Extract the [X, Y] coordinate from the center of the cell holding the provided text.  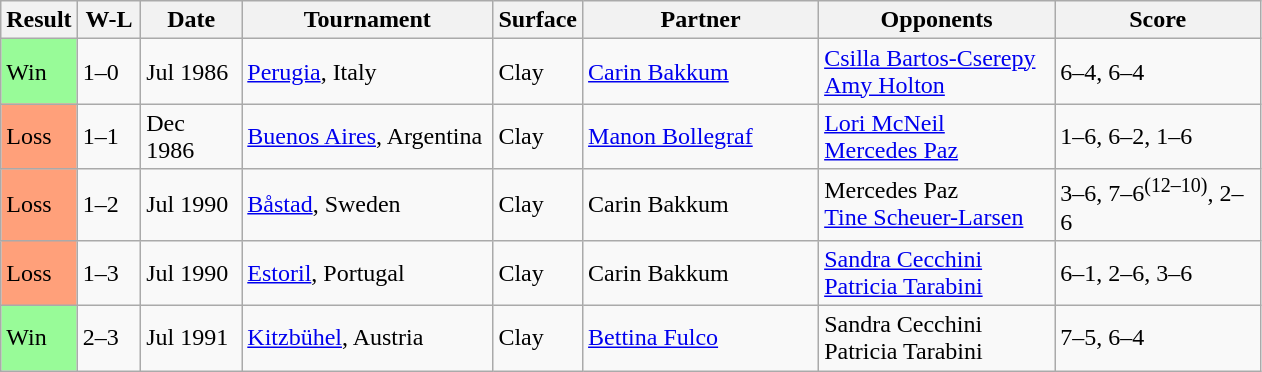
Score [1158, 20]
Result [39, 20]
1–6, 6–2, 1–6 [1158, 136]
Mercedes Paz Tine Scheuer-Larsen [937, 205]
Buenos Aires, Argentina [368, 136]
Dec 1986 [192, 136]
Bettina Fulco [701, 338]
Date [192, 20]
Estoril, Portugal [368, 272]
7–5, 6–4 [1158, 338]
3–6, 7–6(12–10), 2–6 [1158, 205]
6–4, 6–4 [1158, 72]
Kitzbühel, Austria [368, 338]
Båstad, Sweden [368, 205]
Partner [701, 20]
Csilla Bartos-Cserepy Amy Holton [937, 72]
1–3 [109, 272]
1–1 [109, 136]
Jul 1991 [192, 338]
Jul 1986 [192, 72]
Opponents [937, 20]
Perugia, Italy [368, 72]
Manon Bollegraf [701, 136]
Surface [538, 20]
1–0 [109, 72]
W-L [109, 20]
Lori McNeil Mercedes Paz [937, 136]
2–3 [109, 338]
1–2 [109, 205]
6–1, 2–6, 3–6 [1158, 272]
Tournament [368, 20]
